Capture the cell that displays the provided text and extract its (X, Y) central coordinate. 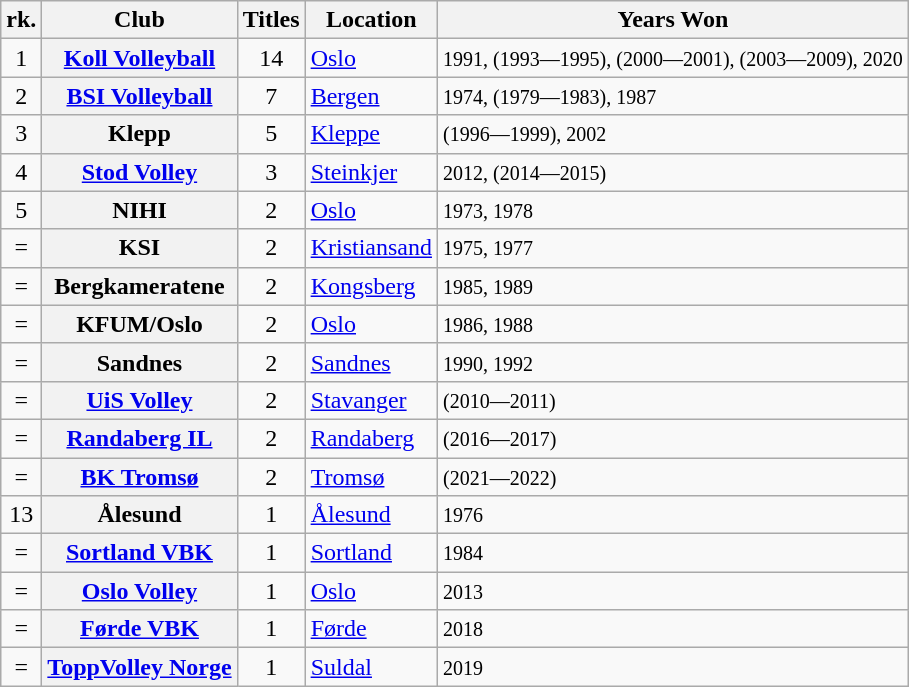
ToppVolley Norge (140, 667)
Klepp (140, 134)
2019 (672, 667)
4 (22, 172)
(2021—2022) (672, 477)
2013 (672, 591)
Steinkjer (371, 172)
1991, (1993—1995), (2000—2001), (2003—2009), 2020 (672, 58)
BK Tromsø (140, 477)
1975, 1977 (672, 248)
2018 (672, 629)
Stavanger (371, 400)
Kristiansand (371, 248)
NIHI (140, 210)
Suldal (371, 667)
1985, 1989 (672, 286)
Titles (271, 20)
Kongsberg (371, 286)
KSI (140, 248)
1990, 1992 (672, 362)
(2016—2017) (672, 438)
rk. (22, 20)
1976 (672, 515)
Kleppe (371, 134)
Førde (371, 629)
1973, 1978 (672, 210)
Randaberg IL (140, 438)
1974, (1979—1983), 1987 (672, 96)
(2010—2011) (672, 400)
Sortland (371, 553)
Bergkameratene (140, 286)
Location (371, 20)
BSI Volleyball (140, 96)
Bergen (371, 96)
Førde VBK (140, 629)
Tromsø (371, 477)
Koll Volleyball (140, 58)
UiS Volley (140, 400)
Oslo Volley (140, 591)
Stod Volley (140, 172)
13 (22, 515)
Randaberg (371, 438)
7 (271, 96)
1986, 1988 (672, 324)
14 (271, 58)
KFUM/Oslo (140, 324)
Years Won (672, 20)
Club (140, 20)
(1996—1999), 2002 (672, 134)
1984 (672, 553)
Sortland VBK (140, 553)
2012, (2014—2015) (672, 172)
